Detect which cell encompasses the target text, then output its (X, Y) center coordinate. 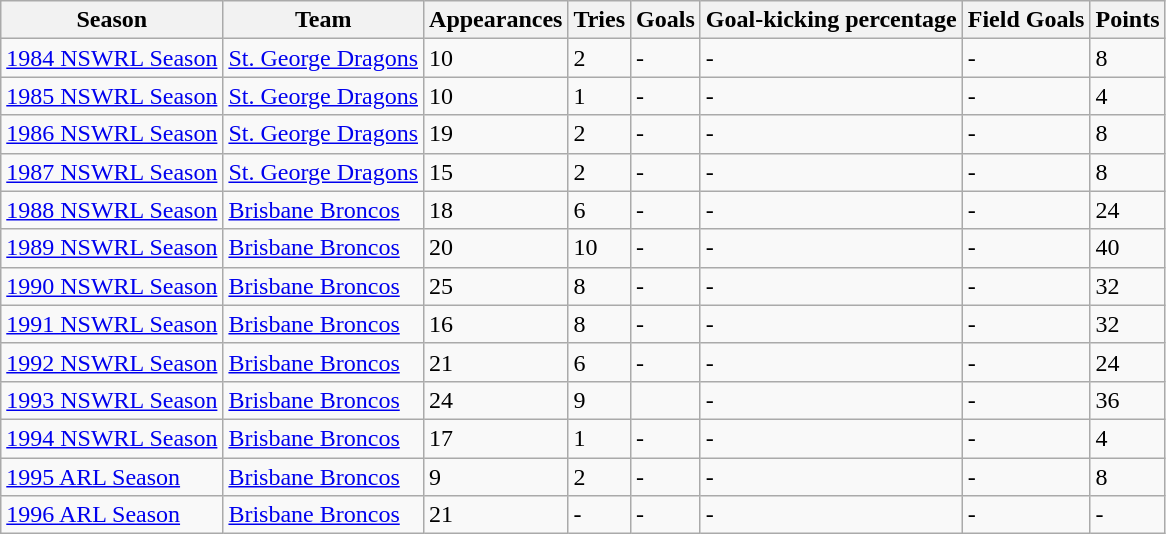
Goal-kicking percentage (831, 20)
1986 NSWRL Season (112, 134)
1992 NSWRL Season (112, 362)
19 (496, 134)
1987 NSWRL Season (112, 172)
1989 NSWRL Season (112, 248)
25 (496, 286)
1990 NSWRL Season (112, 286)
20 (496, 248)
36 (1128, 400)
40 (1128, 248)
Points (1128, 20)
1996 ARL Season (112, 515)
Appearances (496, 20)
Tries (600, 20)
1993 NSWRL Season (112, 400)
Field Goals (1026, 20)
1991 NSWRL Season (112, 324)
1985 NSWRL Season (112, 96)
18 (496, 210)
1984 NSWRL Season (112, 58)
Team (324, 20)
Goals (666, 20)
1995 ARL Season (112, 477)
1994 NSWRL Season (112, 438)
17 (496, 438)
Season (112, 20)
16 (496, 324)
1988 NSWRL Season (112, 210)
15 (496, 172)
